Output the (x, y) coordinate of the center of the cell containing the given text.  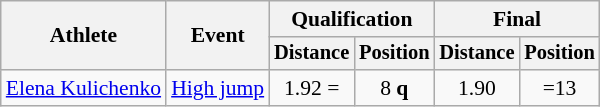
=13 (559, 88)
8 q (394, 88)
Qualification (352, 19)
Athlete (84, 36)
Final (516, 19)
Elena Kulichenko (84, 88)
Event (218, 36)
1.92 = (312, 88)
High jump (218, 88)
1.90 (476, 88)
